Search for the cell housing the specified text and yield its (X, Y) center coordinate. 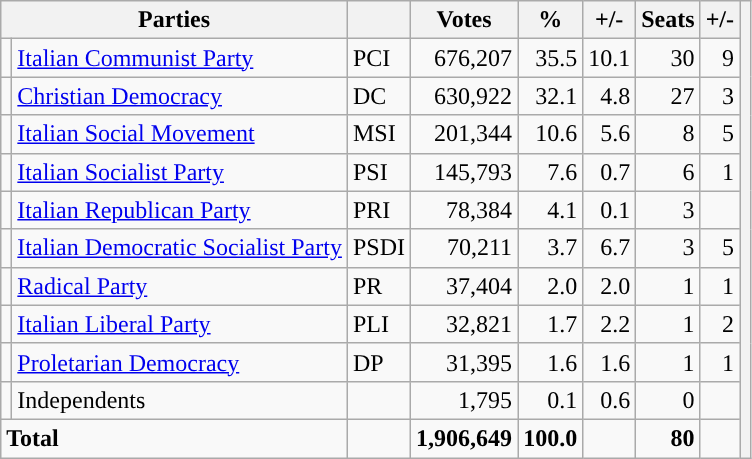
5.6 (610, 134)
Parties (174, 20)
PSI (378, 172)
Total (174, 438)
MSI (378, 134)
3.7 (550, 248)
Italian Republican Party (180, 210)
78,384 (464, 210)
1,795 (464, 400)
6 (668, 172)
32.1 (550, 96)
0 (668, 400)
4.1 (550, 210)
Italian Communist Party (180, 58)
% (550, 20)
Votes (464, 20)
PSDI (378, 248)
2.2 (610, 324)
DP (378, 362)
PLI (378, 324)
6.7 (610, 248)
PRI (378, 210)
37,404 (464, 286)
100.0 (550, 438)
10.6 (550, 134)
DC (378, 96)
0.7 (610, 172)
9 (720, 58)
30 (668, 58)
Italian Democratic Socialist Party (180, 248)
80 (668, 438)
1,906,649 (464, 438)
31,395 (464, 362)
2 (720, 324)
PCI (378, 58)
70,211 (464, 248)
Radical Party (180, 286)
7.6 (550, 172)
35.5 (550, 58)
Italian Socialist Party (180, 172)
10.1 (610, 58)
Proletarian Democracy (180, 362)
145,793 (464, 172)
1.7 (550, 324)
PR (378, 286)
4.8 (610, 96)
676,207 (464, 58)
32,821 (464, 324)
Christian Democracy (180, 96)
8 (668, 134)
Independents (180, 400)
630,922 (464, 96)
Seats (668, 20)
201,344 (464, 134)
0.6 (610, 400)
Italian Social Movement (180, 134)
Italian Liberal Party (180, 324)
27 (668, 96)
